Output the (x, y) coordinate of the center of the cell containing the given text.  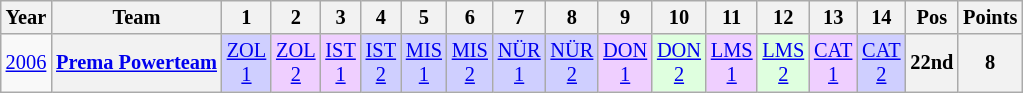
2006 (26, 63)
LMS1 (732, 63)
IST2 (381, 63)
11 (732, 17)
13 (833, 17)
DON2 (679, 63)
DON1 (625, 63)
6 (470, 17)
1 (246, 17)
Year (26, 17)
NÜR1 (520, 63)
Points (990, 17)
CAT2 (881, 63)
2 (296, 17)
ZOL1 (246, 63)
MIS2 (470, 63)
Pos (932, 17)
Prema Powerteam (136, 63)
10 (679, 17)
MIS1 (424, 63)
CAT1 (833, 63)
14 (881, 17)
ZOL2 (296, 63)
5 (424, 17)
NÜR2 (572, 63)
Team (136, 17)
4 (381, 17)
IST1 (340, 63)
22nd (932, 63)
3 (340, 17)
12 (783, 17)
7 (520, 17)
LMS2 (783, 63)
9 (625, 17)
